Output the (x, y) coordinate of the center of the cell containing the given text.  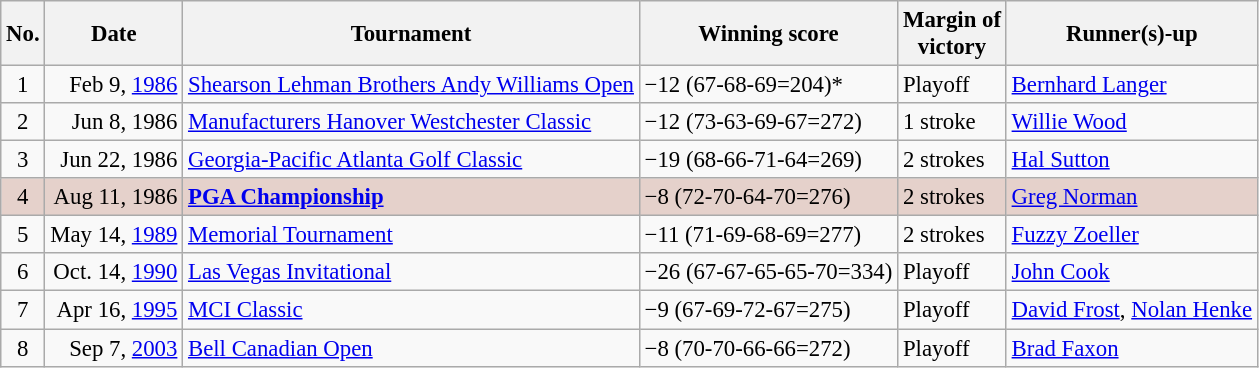
Bell Canadian Open (412, 348)
Las Vegas Invitational (412, 273)
Aug 11, 1986 (114, 197)
Hal Sutton (1132, 160)
1 (23, 85)
Fuzzy Zoeller (1132, 235)
5 (23, 235)
−26 (67-67-65-65-70=334) (768, 273)
2 (23, 122)
MCI Classic (412, 310)
Jun 22, 1986 (114, 160)
Date (114, 34)
Sep 7, 2003 (114, 348)
1 stroke (952, 122)
−19 (68-66-71-64=269) (768, 160)
Winning score (768, 34)
John Cook (1132, 273)
Willie Wood (1132, 122)
Margin ofvictory (952, 34)
3 (23, 160)
−8 (72-70-64-70=276) (768, 197)
Manufacturers Hanover Westchester Classic (412, 122)
6 (23, 273)
Shearson Lehman Brothers Andy Williams Open (412, 85)
7 (23, 310)
−11 (71-69-68-69=277) (768, 235)
−12 (67-68-69=204)* (768, 85)
May 14, 1989 (114, 235)
Jun 8, 1986 (114, 122)
Memorial Tournament (412, 235)
Oct. 14, 1990 (114, 273)
Tournament (412, 34)
No. (23, 34)
−9 (67-69-72-67=275) (768, 310)
Bernhard Langer (1132, 85)
4 (23, 197)
−12 (73-63-69-67=272) (768, 122)
Greg Norman (1132, 197)
David Frost, Nolan Henke (1132, 310)
Runner(s)-up (1132, 34)
8 (23, 348)
PGA Championship (412, 197)
Apr 16, 1995 (114, 310)
Georgia-Pacific Atlanta Golf Classic (412, 160)
Feb 9, 1986 (114, 85)
−8 (70-70-66-66=272) (768, 348)
Brad Faxon (1132, 348)
